Extract the (X, Y) coordinate from the center of the cell holding the provided text.  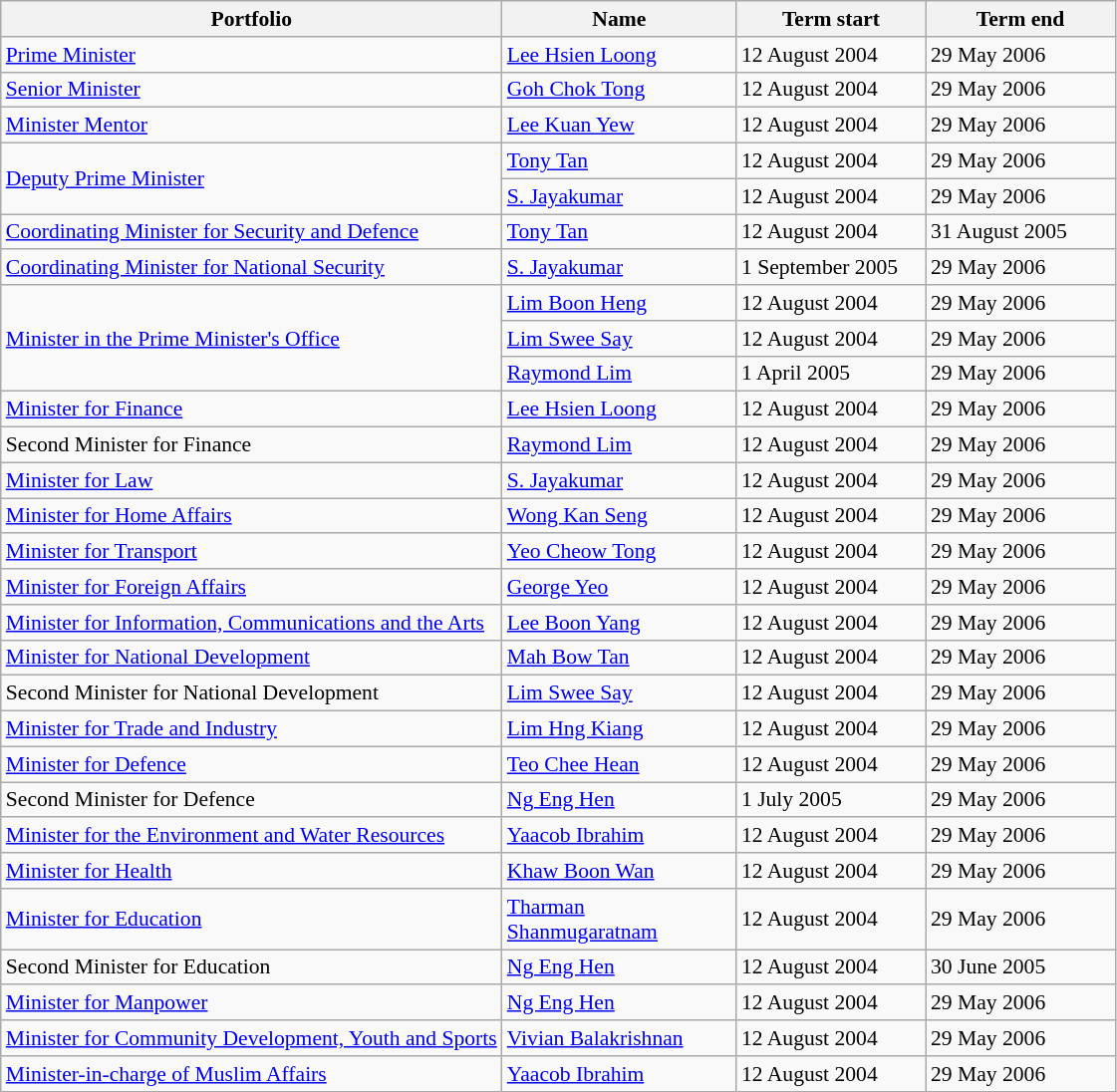
Minister-in-charge of Muslim Affairs (251, 1074)
Minister for Manpower (251, 1003)
Teo Chee Hean (620, 764)
Yeo Cheow Tong (620, 552)
Second Minister for National Development (251, 693)
31 August 2005 (1020, 232)
Deputy Prime Minister (251, 179)
Minister for the Environment and Water Resources (251, 836)
Minister for Education (251, 919)
Khaw Boon Wan (620, 871)
Vivian Balakrishnan (620, 1038)
Term start (831, 19)
Minister for Foreign Affairs (251, 587)
Minister for Finance (251, 409)
Mah Bow Tan (620, 658)
Minister for Law (251, 480)
Name (620, 19)
Second Minister for Defence (251, 800)
Goh Chok Tong (620, 90)
Minister for Trade and Industry (251, 729)
Second Minister for Education (251, 967)
Minister for Transport (251, 552)
Portfolio (251, 19)
Minister Mentor (251, 126)
Prime Minister (251, 55)
1 July 2005 (831, 800)
Minister for Health (251, 871)
Coordinating Minister for National Security (251, 268)
Minister for National Development (251, 658)
30 June 2005 (1020, 967)
1 April 2005 (831, 374)
1 September 2005 (831, 268)
Minister for Home Affairs (251, 516)
Senior Minister (251, 90)
Term end (1020, 19)
Minister for Defence (251, 764)
Second Minister for Finance (251, 445)
Lim Hng Kiang (620, 729)
George Yeo (620, 587)
Lee Boon Yang (620, 623)
Minister for Information, Communications and the Arts (251, 623)
Lim Boon Heng (620, 303)
Lee Kuan Yew (620, 126)
Minister for Community Development, Youth and Sports (251, 1038)
Coordinating Minister for Security and Defence (251, 232)
Tharman Shanmugaratnam (620, 919)
Minister in the Prime Minister's Office (251, 339)
Wong Kan Seng (620, 516)
